Return [x, y] of the center of cell containing provided text 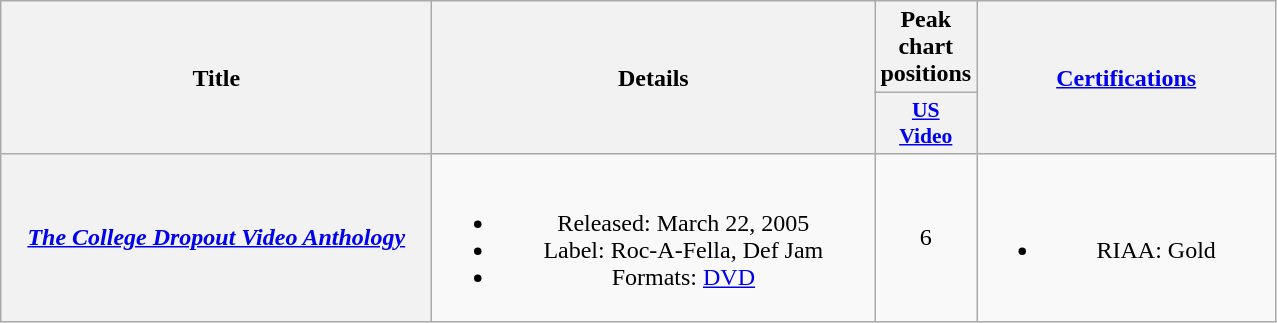
RIAA: Gold [1126, 238]
Certifications [1126, 78]
The College Dropout Video Anthology [216, 238]
Details [654, 78]
6 [926, 238]
Peak chart positions [926, 47]
USVideo [926, 124]
Title [216, 78]
Released: March 22, 2005Label: Roc-A-Fella, Def JamFormats: DVD [654, 238]
